Extract the [x, y] coordinate from the center of the cell holding the provided text.  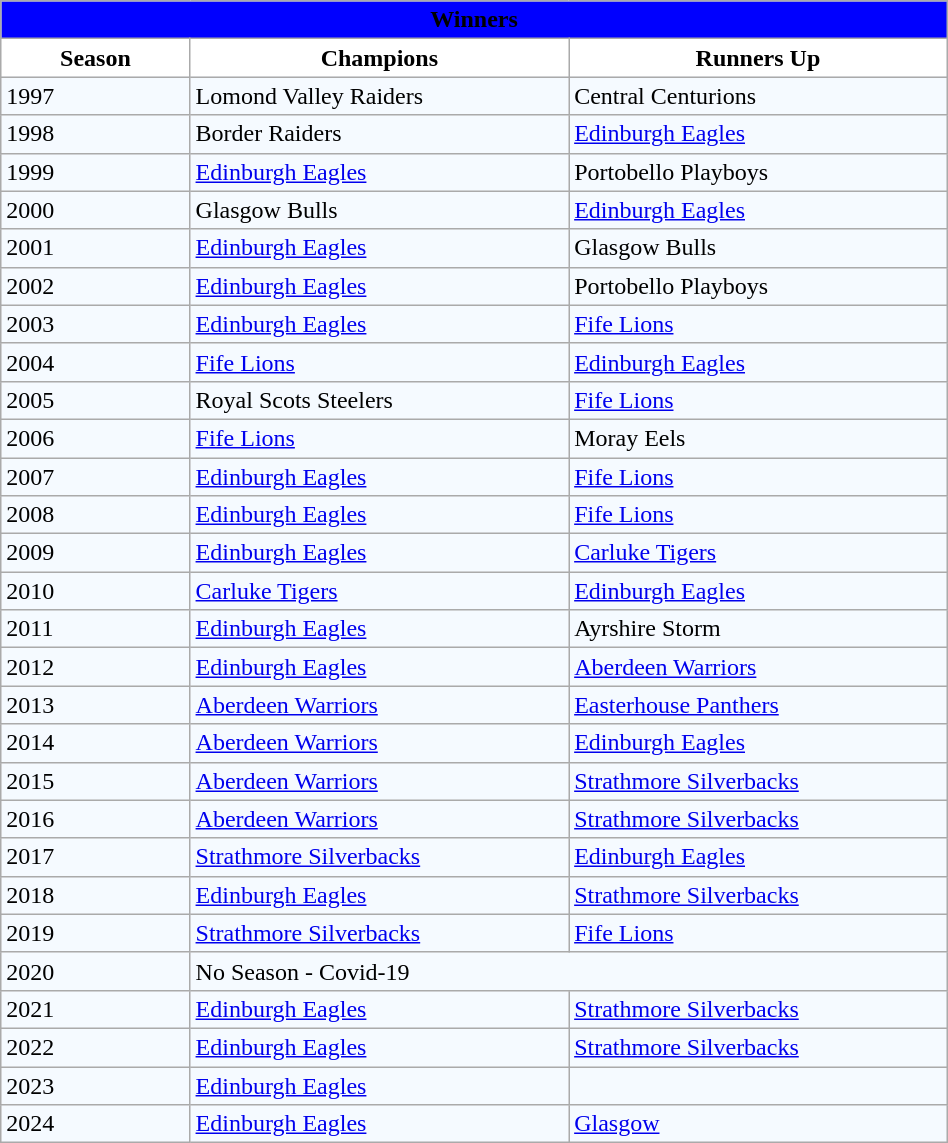
Ayrshire Storm [758, 629]
2004 [96, 362]
Moray Eels [758, 438]
2018 [96, 895]
2011 [96, 629]
2007 [96, 477]
Easterhouse Panthers [758, 705]
Winners [474, 20]
2005 [96, 400]
2002 [96, 286]
Border Raiders [380, 134]
2020 [96, 971]
2003 [96, 324]
No Season - Covid-19 [568, 971]
2021 [96, 1009]
2017 [96, 857]
Champions [380, 58]
Runners Up [758, 58]
2012 [96, 667]
2008 [96, 515]
2009 [96, 553]
2000 [96, 210]
Central Centurions [758, 96]
Glasgow [758, 1124]
Season [96, 58]
1997 [96, 96]
2014 [96, 743]
Lomond Valley Raiders [380, 96]
2016 [96, 819]
2024 [96, 1124]
Royal Scots Steelers [380, 400]
2010 [96, 591]
2006 [96, 438]
2001 [96, 248]
2023 [96, 1085]
2013 [96, 705]
2022 [96, 1047]
2015 [96, 781]
2019 [96, 933]
1998 [96, 134]
1999 [96, 172]
